Capture the cell that displays the provided text and extract its (X, Y) central coordinate. 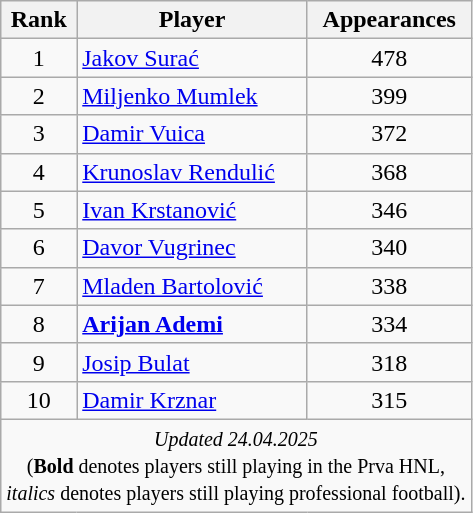
2 (39, 96)
10 (39, 400)
372 (389, 134)
Davor Vugrinec (192, 248)
8 (39, 324)
334 (389, 324)
1 (39, 58)
Updated 24.04.2025(Bold denotes players still playing in the Prva HNL,italics denotes players still playing professional football). (236, 465)
4 (39, 172)
3 (39, 134)
Josip Bulat (192, 362)
5 (39, 210)
399 (389, 96)
Jakov Surać (192, 58)
Ivan Krstanović (192, 210)
315 (389, 400)
Player (192, 20)
Rank (39, 20)
Damir Vuica (192, 134)
Appearances (389, 20)
9 (39, 362)
318 (389, 362)
346 (389, 210)
6 (39, 248)
Miljenko Mumlek (192, 96)
338 (389, 286)
340 (389, 248)
478 (389, 58)
368 (389, 172)
Mladen Bartolović (192, 286)
Krunoslav Rendulić (192, 172)
Arijan Ademi (192, 324)
Damir Krznar (192, 400)
7 (39, 286)
